Locate the cell with the specified text and output its (x, y) center coordinate. 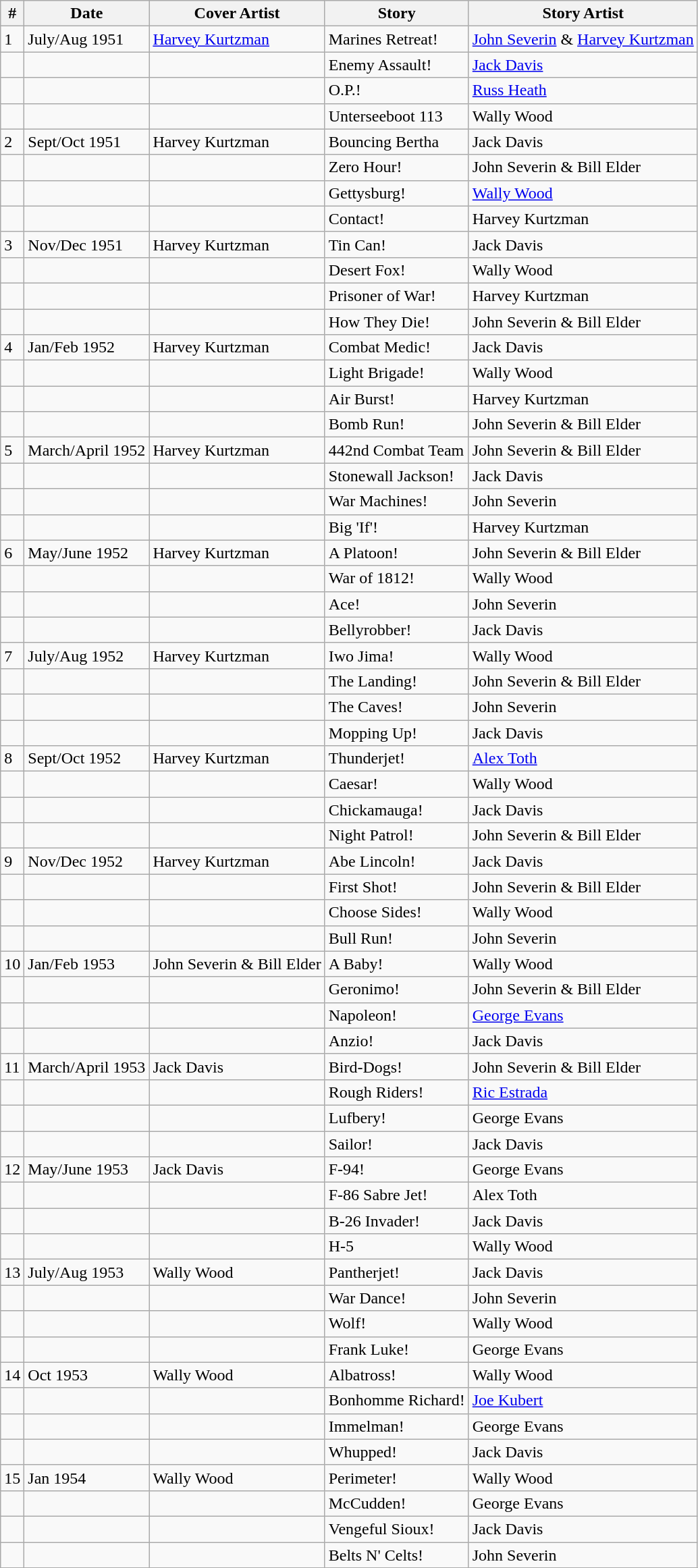
Bird-Dogs! (397, 1066)
War of 1812! (397, 578)
July/Aug 1953 (86, 1272)
5 (12, 450)
Geronimo! (397, 990)
Russ Heath (583, 90)
Contact! (397, 219)
Air Burst! (397, 399)
A Platoon! (397, 553)
Joe Kubert (583, 1401)
Enemy Assault! (397, 65)
12 (12, 1170)
Story Artist (583, 13)
Unterseeboot 113 (397, 116)
Nov/Dec 1952 (86, 861)
Chickamauga! (397, 810)
Bellyrobber! (397, 630)
Anzio! (397, 1041)
Stonewall Jackson! (397, 476)
Iwo Jima! (397, 655)
11 (12, 1066)
Oct 1953 (86, 1375)
The Caves! (397, 707)
Ace! (397, 604)
7 (12, 655)
Wolf! (397, 1324)
Whupped! (397, 1452)
July/Aug 1951 (86, 39)
Date (86, 13)
Thunderjet! (397, 759)
4 (12, 348)
Nov/Dec 1951 (86, 244)
Bonhomme Richard! (397, 1401)
9 (12, 861)
Bouncing Bertha (397, 142)
Light Brigade! (397, 373)
Vengeful Sioux! (397, 1529)
Bull Run! (397, 938)
Combat Medic! (397, 348)
Lufbery! (397, 1118)
Tin Can! (397, 244)
13 (12, 1272)
442nd Combat Team (397, 450)
Story (397, 13)
Jan/Feb 1953 (86, 964)
Jan/Feb 1952 (86, 348)
Sept/Oct 1951 (86, 142)
10 (12, 964)
Immelman! (397, 1426)
F-94! (397, 1170)
3 (12, 244)
Napoleon! (397, 1015)
First Shot! (397, 887)
Albatross! (397, 1375)
May/June 1953 (86, 1170)
Perimeter! (397, 1478)
Caesar! (397, 784)
Marines Retreat! (397, 39)
May/June 1952 (86, 553)
July/Aug 1952 (86, 655)
Bomb Run! (397, 425)
Pantherjet! (397, 1272)
How They Die! (397, 322)
Rough Riders! (397, 1092)
Night Patrol! (397, 836)
15 (12, 1478)
Abe Lincoln! (397, 861)
Belts N' Celts! (397, 1555)
# (12, 13)
Frank Luke! (397, 1349)
14 (12, 1375)
Sailor! (397, 1144)
F-86 Sabre Jet! (397, 1195)
Big 'If'! (397, 527)
1 (12, 39)
The Landing! (397, 681)
Jan 1954 (86, 1478)
Cover Artist (237, 13)
Prisoner of War! (397, 296)
Sept/Oct 1952 (86, 759)
Desert Fox! (397, 270)
McCudden! (397, 1503)
B-26 Invader! (397, 1221)
War Machines! (397, 502)
6 (12, 553)
John Severin & Harvey Kurtzman (583, 39)
Zero Hour! (397, 167)
Ric Estrada (583, 1092)
Mopping Up! (397, 732)
Choose Sides! (397, 913)
War Dance! (397, 1298)
H-5 (397, 1247)
Gettysburg! (397, 193)
2 (12, 142)
March/April 1952 (86, 450)
8 (12, 759)
March/April 1953 (86, 1066)
A Baby! (397, 964)
O.P.! (397, 90)
